Return the [X, Y] coordinate for the center point of the cell that contains the specified text.  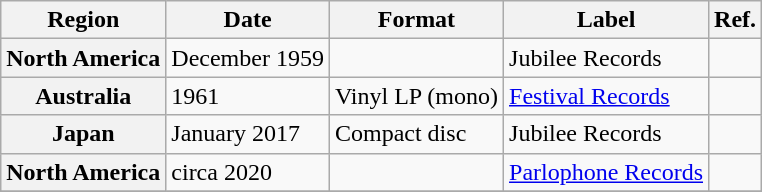
Label [606, 20]
Date [248, 20]
Format [416, 20]
Japan [84, 134]
Vinyl LP (mono) [416, 96]
Festival Records [606, 96]
January 2017 [248, 134]
Compact disc [416, 134]
1961 [248, 96]
Australia [84, 96]
Region [84, 20]
December 1959 [248, 58]
Ref. [736, 20]
Parlophone Records [606, 172]
circa 2020 [248, 172]
